Return the [x, y] coordinate for the center point of the cell that contains the specified text.  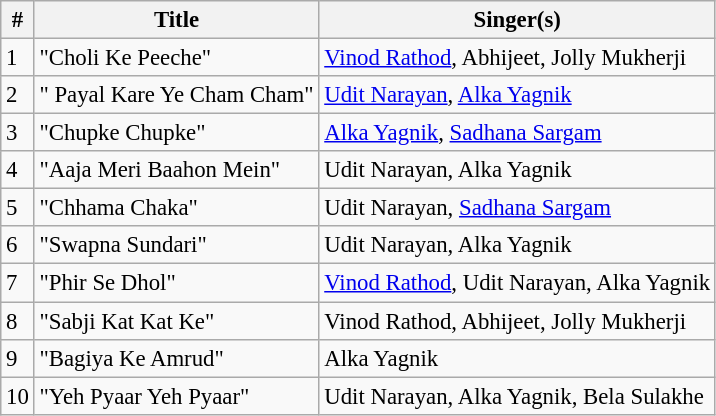
1 [18, 58]
"Chupke Chupke" [176, 133]
9 [18, 358]
Udit Narayan, Alka Yagnik, Bela Sulakhe [517, 396]
Title [176, 20]
"Chhama Chaka" [176, 208]
Alka Yagnik [517, 358]
3 [18, 133]
"Choli Ke Peeche" [176, 58]
" Payal Kare Ye Cham Cham" [176, 95]
2 [18, 95]
7 [18, 283]
Udit Narayan, Sadhana Sargam [517, 208]
"Aaja Meri Baahon Mein" [176, 170]
"Bagiya Ke Amrud" [176, 358]
5 [18, 208]
4 [18, 170]
"Yeh Pyaar Yeh Pyaar" [176, 396]
10 [18, 396]
6 [18, 245]
Singer(s) [517, 20]
"Sabji Kat Kat Ke" [176, 321]
8 [18, 321]
Alka Yagnik, Sadhana Sargam [517, 133]
# [18, 20]
"Swapna Sundari" [176, 245]
"Phir Se Dhol" [176, 283]
Vinod Rathod, Udit Narayan, Alka Yagnik [517, 283]
